Return [X, Y] of the center of cell containing provided text 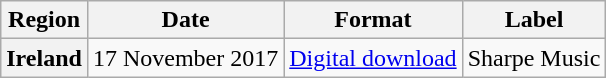
Sharpe Music [534, 58]
Date [185, 20]
Digital download [373, 58]
Ireland [44, 58]
Region [44, 20]
Format [373, 20]
Label [534, 20]
17 November 2017 [185, 58]
